Detect which cell encompasses the target text, then output its (x, y) center coordinate. 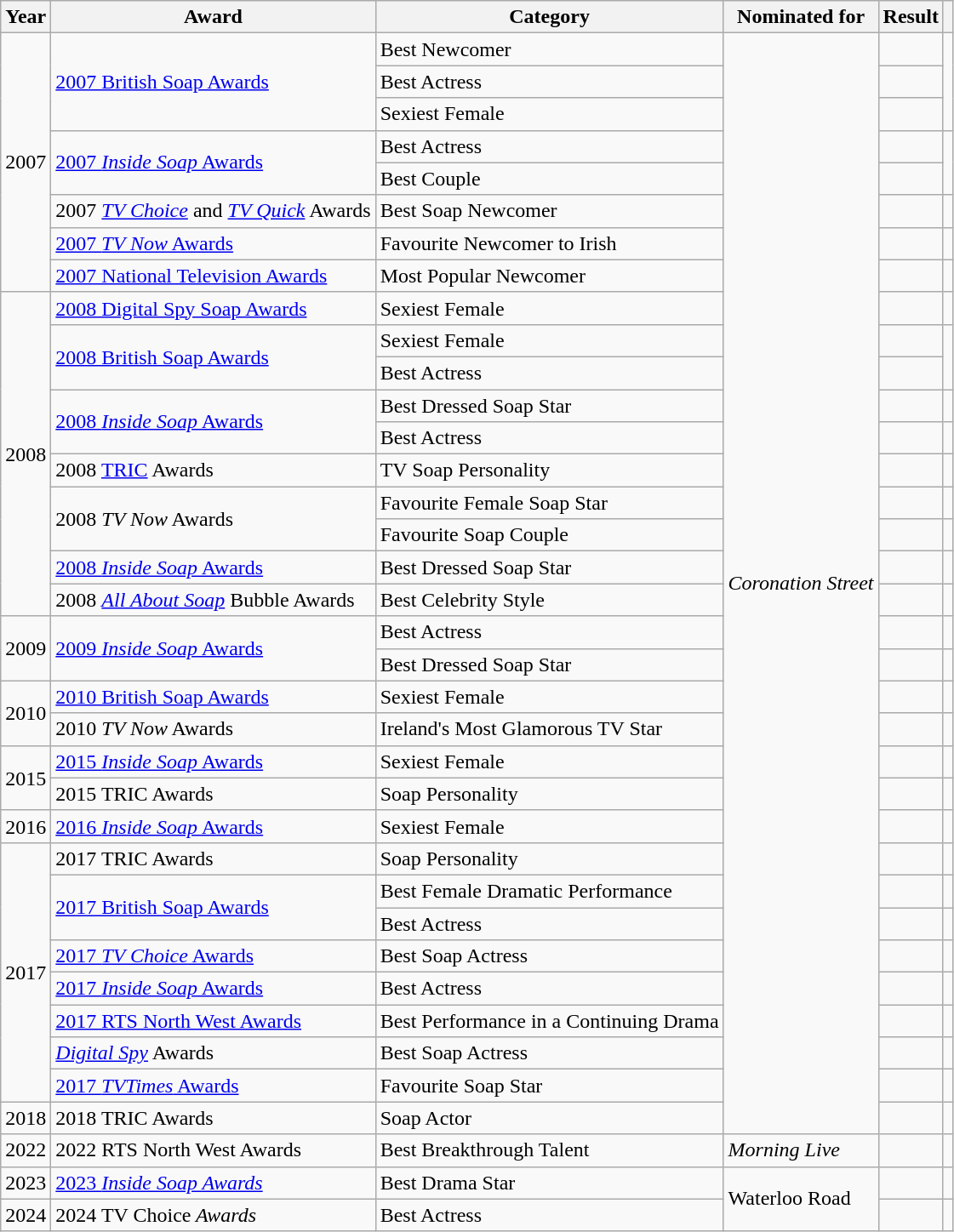
Best Celebrity Style (550, 600)
Best Newcomer (550, 49)
2015 TRIC Awards (213, 794)
2016 (26, 826)
2018 (26, 1118)
2015 (26, 778)
2008 TV Now Awards (213, 519)
2017 TRIC Awards (213, 858)
2008 (26, 454)
2008 Digital Spy Soap Awards (213, 308)
2007 (26, 163)
Best Performance in a Continuing Drama (550, 1021)
Coronation Street (801, 584)
2008 British Soap Awards (213, 356)
Favourite Newcomer to Irish (550, 243)
2010 British Soap Awards (213, 697)
Nominated for (801, 17)
Result (911, 17)
2017 Inside Soap Awards (213, 989)
Waterloo Road (801, 1199)
2017 RTS North West Awards (213, 1021)
2008 All About Soap Bubble Awards (213, 600)
2007 British Soap Awards (213, 82)
2010 TV Now Awards (213, 729)
2009 (26, 648)
2024 (26, 1215)
2018 TRIC Awards (213, 1118)
Morning Live (801, 1150)
Category (550, 17)
Best Drama Star (550, 1183)
Favourite Soap Star (550, 1086)
Digital Spy Awards (213, 1053)
2009 Inside Soap Awards (213, 648)
2007 Inside Soap Awards (213, 163)
Year (26, 17)
2010 (26, 713)
2007 TV Choice and TV Quick Awards (213, 211)
2015 Inside Soap Awards (213, 761)
2017 TVTimes Awards (213, 1086)
Soap Actor (550, 1118)
2007 TV Now Awards (213, 243)
Best Couple (550, 179)
2023 (26, 1183)
Ireland's Most Glamorous TV Star (550, 729)
TV Soap Personality (550, 471)
2017 (26, 972)
2016 Inside Soap Awards (213, 826)
Award (213, 17)
2017 British Soap Awards (213, 907)
2008 TRIC Awards (213, 471)
Most Popular Newcomer (550, 276)
2017 TV Choice Awards (213, 956)
Favourite Soap Couple (550, 535)
Best Female Dramatic Performance (550, 891)
Best Soap Newcomer (550, 211)
Favourite Female Soap Star (550, 503)
Best Breakthrough Talent (550, 1150)
2023 Inside Soap Awards (213, 1183)
2007 National Television Awards (213, 276)
2022 (26, 1150)
2022 RTS North West Awards (213, 1150)
2024 TV Choice Awards (213, 1215)
